Output the (x, y) coordinate of the center of the cell containing the given text.  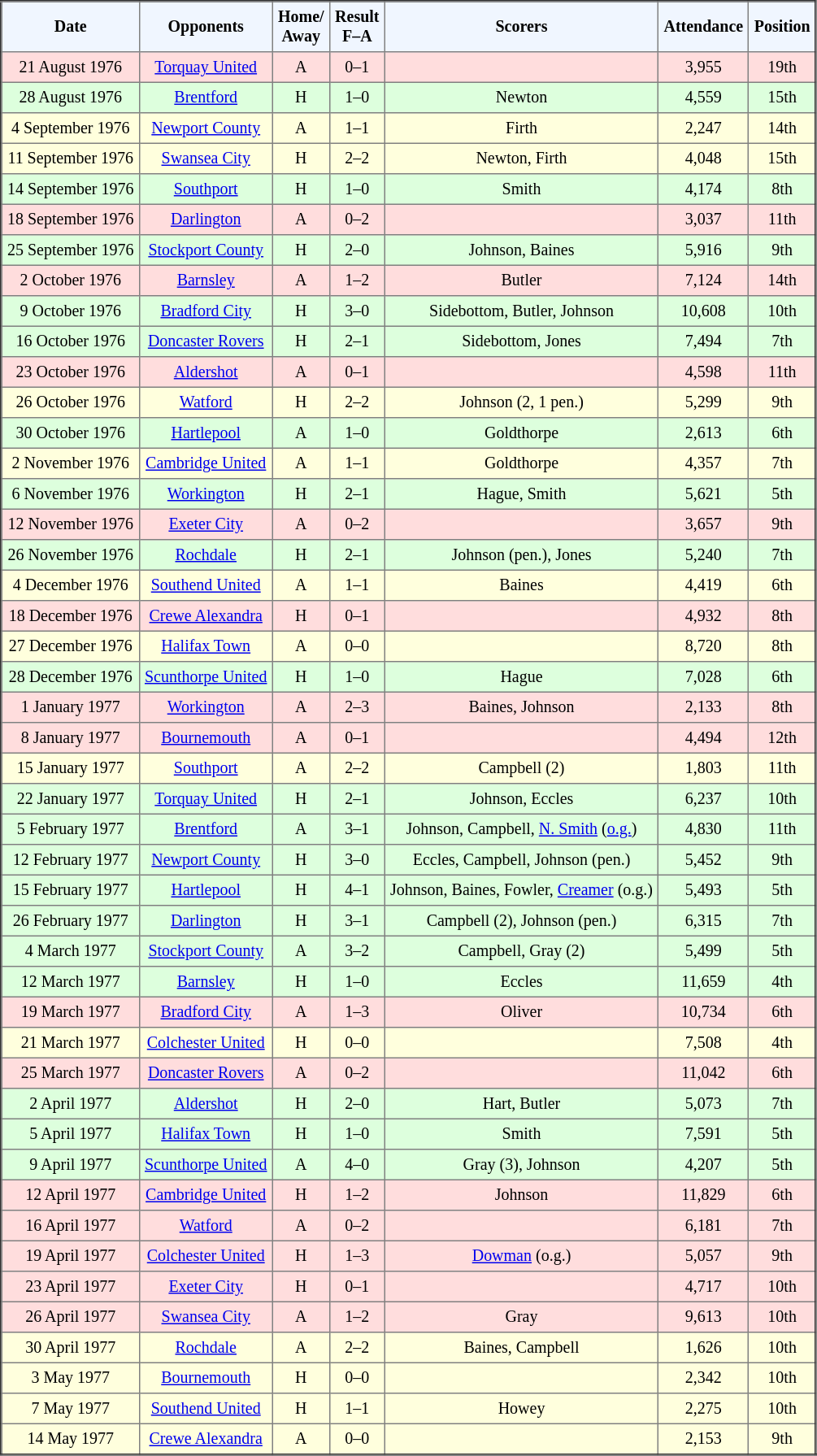
3 May 1977 (71, 1378)
5 February 1977 (71, 829)
4,932 (704, 616)
1 January 1977 (71, 707)
1,626 (704, 1348)
21 August 1976 (71, 67)
Howey (521, 1409)
5,916 (704, 250)
4,559 (704, 98)
Opponents (206, 27)
Baines, Campbell (521, 1348)
23 April 1977 (71, 1287)
Johnson, Baines, Fowler, Creamer (o.g.) (521, 890)
Gray (521, 1317)
3–2 (357, 951)
2,342 (704, 1378)
Johnson, Campbell, N. Smith (o.g.) (521, 829)
14 September 1976 (71, 189)
12th (782, 738)
Hart, Butler (521, 1104)
Johnson (pen.), Jones (521, 555)
4,494 (704, 738)
2 April 1977 (71, 1104)
Home/Away (301, 27)
4,174 (704, 189)
3,955 (704, 67)
2,247 (704, 128)
5,240 (704, 555)
15 February 1977 (71, 890)
4 March 1977 (71, 951)
4,717 (704, 1287)
2,153 (704, 1439)
Sidebottom, Jones (521, 341)
26 November 1976 (71, 555)
Sidebottom, Butler, Johnson (521, 311)
Oliver (521, 1012)
5 April 1977 (71, 1134)
23 October 1976 (71, 372)
Dowman (o.g.) (521, 1256)
19 March 1977 (71, 1012)
7,028 (704, 677)
18 September 1976 (71, 219)
7,591 (704, 1134)
Johnson (521, 1195)
Newton, Firth (521, 159)
Date (71, 27)
Gray (3), Johnson (521, 1165)
26 April 1977 (71, 1317)
9 October 1976 (71, 311)
5,499 (704, 951)
Eccles (521, 982)
2,275 (704, 1409)
Hague, Smith (521, 494)
19 April 1977 (71, 1256)
6 November 1976 (71, 494)
Campbell (2) (521, 768)
Newton (521, 98)
Campbell (2), Johnson (pen.) (521, 921)
11,659 (704, 982)
4,419 (704, 585)
6,315 (704, 921)
Johnson, Eccles (521, 799)
Johnson (2, 1 pen.) (521, 402)
26 October 1976 (71, 402)
25 September 1976 (71, 250)
22 January 1977 (71, 799)
28 August 1976 (71, 98)
7,494 (704, 341)
5,621 (704, 494)
8 January 1977 (71, 738)
18 December 1976 (71, 616)
4,598 (704, 372)
19th (782, 67)
7,508 (704, 1043)
11,829 (704, 1195)
Attendance (704, 27)
1,803 (704, 768)
Baines (521, 585)
4 December 1976 (71, 585)
7 May 1977 (71, 1409)
Eccles, Campbell, Johnson (pen.) (521, 860)
30 April 1977 (71, 1348)
Butler (521, 280)
Johnson, Baines (521, 250)
12 February 1977 (71, 860)
15 January 1977 (71, 768)
21 March 1977 (71, 1043)
8,720 (704, 646)
26 February 1977 (71, 921)
4 September 1976 (71, 128)
28 December 1976 (71, 677)
Hague (521, 677)
Campbell, Gray (2) (521, 951)
5,057 (704, 1256)
12 April 1977 (71, 1195)
4,048 (704, 159)
11 September 1976 (71, 159)
7,124 (704, 280)
2,613 (704, 433)
5,493 (704, 890)
5,452 (704, 860)
4–0 (357, 1165)
2 October 1976 (71, 280)
2–3 (357, 707)
Baines, Johnson (521, 707)
ResultF–A (357, 27)
10,734 (704, 1012)
11,042 (704, 1073)
5,073 (704, 1104)
4,830 (704, 829)
6,181 (704, 1226)
30 October 1976 (71, 433)
12 November 1976 (71, 524)
Firth (521, 128)
12 March 1977 (71, 982)
Scorers (521, 27)
2,133 (704, 707)
4,357 (704, 463)
10,608 (704, 311)
25 March 1977 (71, 1073)
6,237 (704, 799)
3,037 (704, 219)
5,299 (704, 402)
27 December 1976 (71, 646)
9 April 1977 (71, 1165)
4–1 (357, 890)
16 April 1977 (71, 1226)
3,657 (704, 524)
Position (782, 27)
4,207 (704, 1165)
9,613 (704, 1317)
16 October 1976 (71, 341)
2 November 1976 (71, 463)
14 May 1977 (71, 1439)
